Identify which cell holds the provided text, then report its (X, Y) central coordinate. 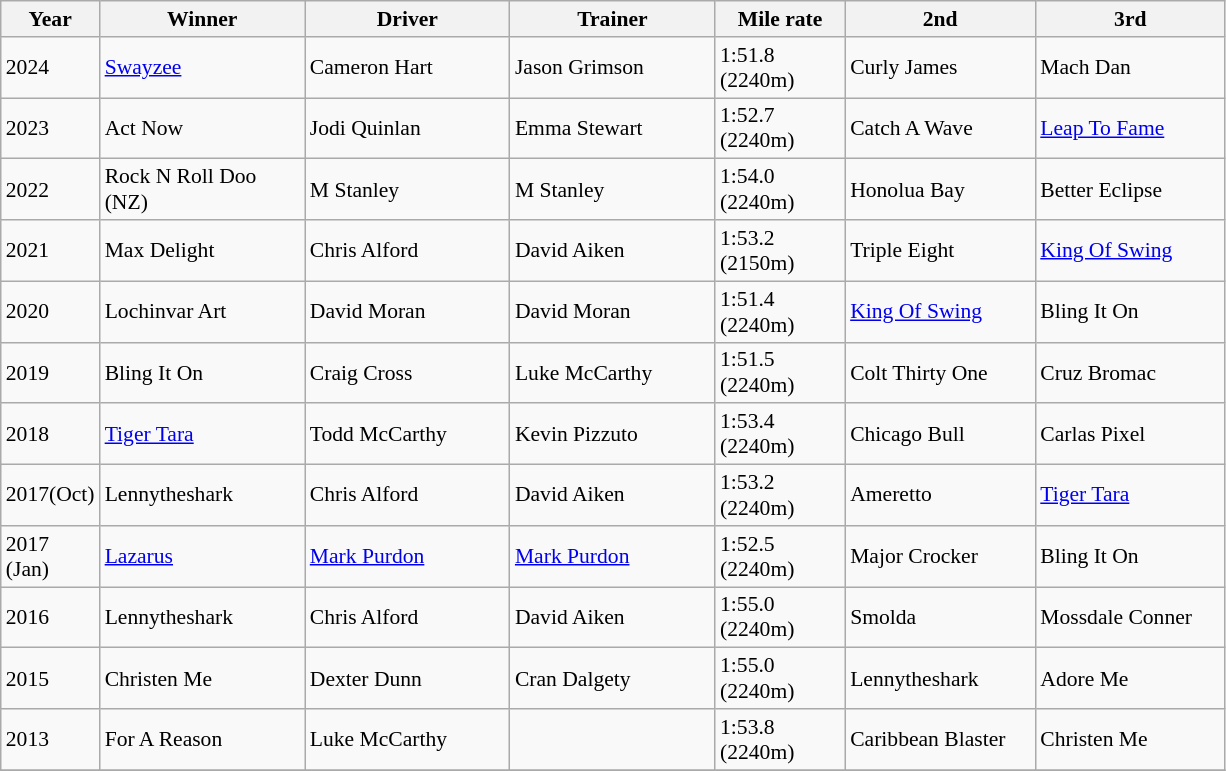
1:53.2 (2240m) (780, 496)
3rd (1130, 19)
Ameretto (940, 496)
Curly James (940, 68)
2017 (Jan) (50, 556)
Kevin Pizzuto (612, 434)
Chicago Bull (940, 434)
Triple Eight (940, 250)
1:51.8 (2240m) (780, 68)
Smolda (940, 618)
1:53.4 (2240m) (780, 434)
Trainer (612, 19)
Adore Me (1130, 678)
Caribbean Blaster (940, 740)
Cameron Hart (408, 68)
Honolua Bay (940, 190)
Cruz Bromac (1130, 372)
2nd (940, 19)
Cran Dalgety (612, 678)
Leap To Fame (1130, 128)
For A Reason (202, 740)
Year (50, 19)
Mach Dan (1130, 68)
2015 (50, 678)
Driver (408, 19)
Lochinvar Art (202, 312)
Craig Cross (408, 372)
1:51.5 (2240m) (780, 372)
Todd McCarthy (408, 434)
Jodi Quinlan (408, 128)
2021 (50, 250)
2017(Oct) (50, 496)
Winner (202, 19)
Mile rate (780, 19)
Better Eclipse (1130, 190)
1:52.5 (2240m) (780, 556)
2018 (50, 434)
2024 (50, 68)
2020 (50, 312)
Colt Thirty One (940, 372)
Max Delight (202, 250)
2013 (50, 740)
1:52.7 (2240m) (780, 128)
2022 (50, 190)
1:53.2 (2150m) (780, 250)
Act Now (202, 128)
Carlas Pixel (1130, 434)
2016 (50, 618)
Mossdale Conner (1130, 618)
Rock N Roll Doo (NZ) (202, 190)
1:53.8 (2240m) (780, 740)
Emma Stewart (612, 128)
Dexter Dunn (408, 678)
2023 (50, 128)
Major Crocker (940, 556)
Catch A Wave (940, 128)
1:54.0 (2240m) (780, 190)
2019 (50, 372)
Jason Grimson (612, 68)
Lazarus (202, 556)
1:51.4 (2240m) (780, 312)
Swayzee (202, 68)
